Return the (x, y) coordinate for the center point of the cell that contains the specified text.  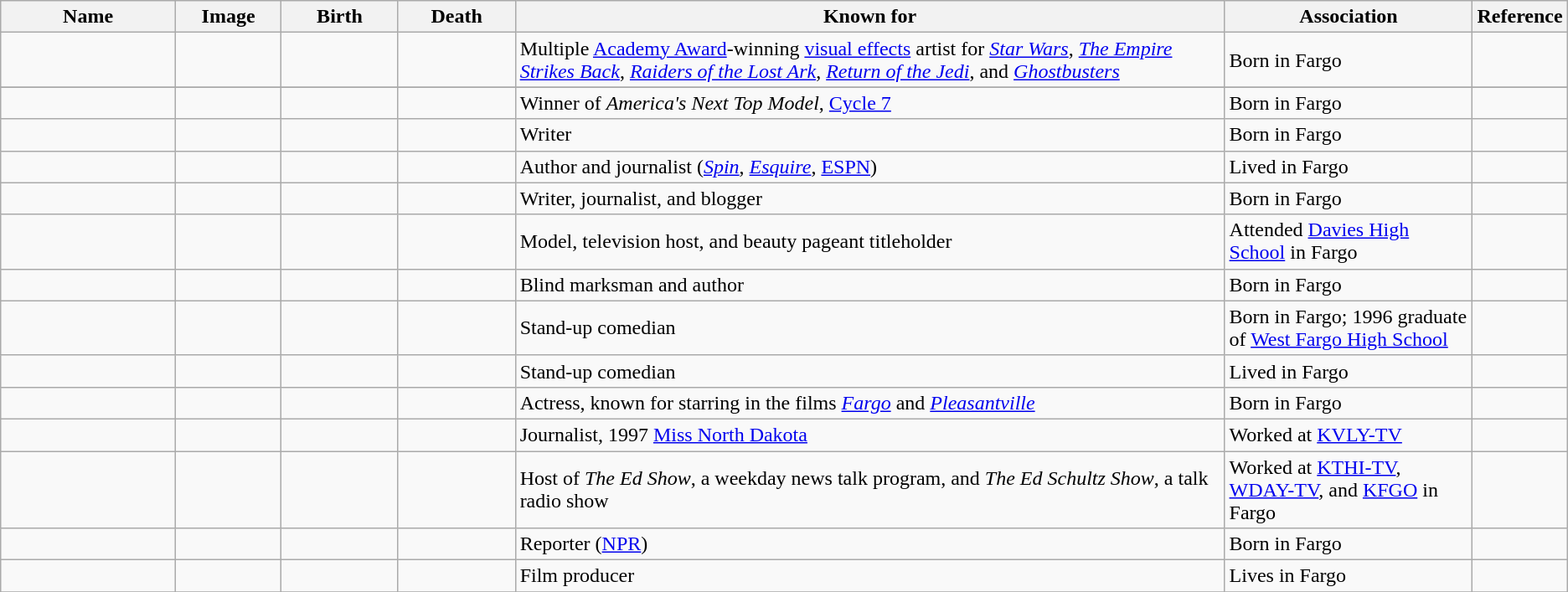
Blind marksman and author (869, 285)
Writer, journalist, and blogger (869, 198)
Actress, known for starring in the films Fargo and Pleasantville (869, 403)
Reporter (NPR) (869, 544)
Worked at KVLY-TV (1349, 435)
Reference (1519, 17)
Worked at KTHI-TV, WDAY-TV, and KFGO in Fargo (1349, 489)
Author and journalist (Spin, Esquire, ESPN) (869, 167)
Name (89, 17)
Film producer (869, 576)
Winner of America's Next Top Model, Cycle 7 (869, 103)
Association (1349, 17)
Attended Davies High School in Fargo (1349, 241)
Image (228, 17)
Death (456, 17)
Model, television host, and beauty pageant titleholder (869, 241)
Writer (869, 135)
Lives in Fargo (1349, 576)
Journalist, 1997 Miss North Dakota (869, 435)
Host of The Ed Show, a weekday news talk program, and The Ed Schultz Show, a talk radio show (869, 489)
Born in Fargo; 1996 graduate of West Fargo High School (1349, 328)
Birth (340, 17)
Known for (869, 17)
